Determine the [X, Y] coordinate at the center of the cell enclosing the given text.  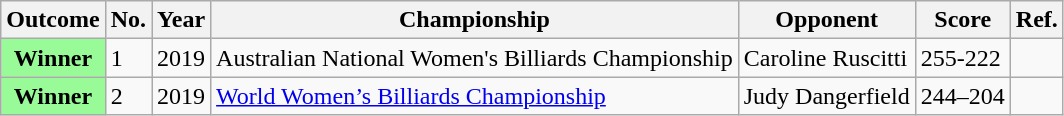
Score [962, 20]
Year [182, 20]
2 [128, 96]
Championship [475, 20]
World Women’s Billiards Championship [475, 96]
Australian National Women's Billiards Championship [475, 58]
244–204 [962, 96]
Judy Dangerfield [826, 96]
255-222 [962, 58]
Caroline Ruscitti [826, 58]
Ref. [1036, 20]
1 [128, 58]
No. [128, 20]
Outcome [53, 20]
Opponent [826, 20]
